From the cell containing the given text, extract its center point as [x, y] coordinate. 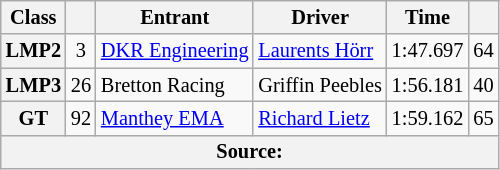
26 [81, 85]
Richard Lietz [320, 118]
Entrant [174, 17]
Laurents Hörr [320, 51]
1:56.181 [428, 85]
Class [34, 17]
3 [81, 51]
Bretton Racing [174, 85]
1:47.697 [428, 51]
40 [483, 85]
92 [81, 118]
Driver [320, 17]
65 [483, 118]
Source: [250, 152]
LMP2 [34, 51]
Manthey EMA [174, 118]
GT [34, 118]
Griffin Peebles [320, 85]
1:59.162 [428, 118]
Time [428, 17]
LMP3 [34, 85]
DKR Engineering [174, 51]
64 [483, 51]
